Determine the [X, Y] coordinate at the center of the cell enclosing the given text.  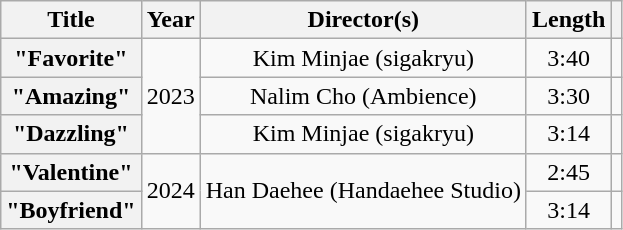
Han Daehee (Handaehee Studio) [363, 191]
Year [170, 20]
3:30 [568, 96]
"Dazzling" [71, 134]
2023 [170, 96]
"Favorite" [71, 58]
2024 [170, 191]
Title [71, 20]
Nalim Cho (Ambience) [363, 96]
3:40 [568, 58]
"Valentine" [71, 172]
Length [568, 20]
Director(s) [363, 20]
"Amazing" [71, 96]
"Boyfriend" [71, 210]
2:45 [568, 172]
